Identify which cell holds the provided text, then report its (X, Y) central coordinate. 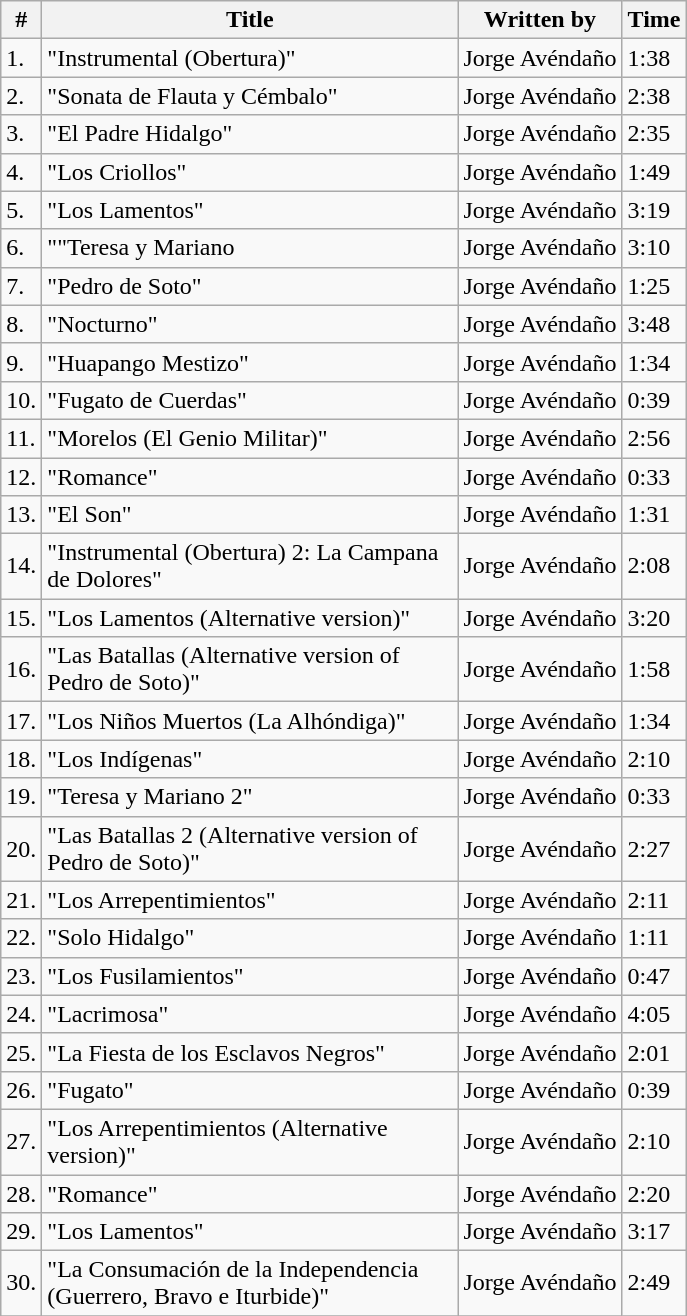
"Huapango Mestizo" (250, 362)
"Los Criollos" (250, 172)
""Teresa y Mariano (250, 248)
2:01 (654, 1052)
2:27 (654, 848)
"La Fiesta de los Esclavos Negros" (250, 1052)
1:25 (654, 286)
3:19 (654, 210)
"Sonata de Flauta y Cémbalo" (250, 96)
"El Padre Hidalgo" (250, 134)
"La Consumación de la Independencia (Guerrero, Bravo e Iturbide)" (250, 1284)
2:08 (654, 566)
29. (22, 1232)
1:49 (654, 172)
2:56 (654, 438)
3:48 (654, 324)
12. (22, 477)
5. (22, 210)
"Fugato de Cuerdas" (250, 400)
4. (22, 172)
19. (22, 797)
0:47 (654, 976)
"Instrumental (Obertura) 2: La Campana de Dolores" (250, 566)
25. (22, 1052)
"Los Fusilamientos" (250, 976)
8. (22, 324)
"Los Niños Muertos (La Alhóndiga)" (250, 721)
"Los Arrepentimientos (Alternative version)" (250, 1142)
27. (22, 1142)
"Instrumental (Obertura)" (250, 58)
6. (22, 248)
"El Son" (250, 515)
"Las Batallas 2 (Alternative version of Pedro de Soto)" (250, 848)
3:17 (654, 1232)
3. (22, 134)
"Fugato" (250, 1090)
23. (22, 976)
28. (22, 1193)
1:58 (654, 670)
"Solo Hidalgo" (250, 938)
7. (22, 286)
"Las Batallas (Alternative version of Pedro de Soto)" (250, 670)
"Lacrimosa" (250, 1014)
3:20 (654, 618)
2:38 (654, 96)
2:11 (654, 900)
24. (22, 1014)
2:49 (654, 1284)
11. (22, 438)
"Los Arrepentimientos" (250, 900)
21. (22, 900)
2:35 (654, 134)
30. (22, 1284)
"Pedro de Soto" (250, 286)
14. (22, 566)
"Teresa y Mariano 2" (250, 797)
13. (22, 515)
1. (22, 58)
Written by (540, 20)
18. (22, 759)
15. (22, 618)
3:10 (654, 248)
22. (22, 938)
1:38 (654, 58)
"Nocturno" (250, 324)
"Morelos (El Genio Militar)" (250, 438)
Time (654, 20)
2:20 (654, 1193)
# (22, 20)
17. (22, 721)
"Los Lamentos (Alternative version)" (250, 618)
10. (22, 400)
4:05 (654, 1014)
2. (22, 96)
20. (22, 848)
9. (22, 362)
26. (22, 1090)
"Los Indígenas" (250, 759)
1:31 (654, 515)
1:11 (654, 938)
16. (22, 670)
Title (250, 20)
